From the cell containing the given text, extract its center point as (X, Y) coordinate. 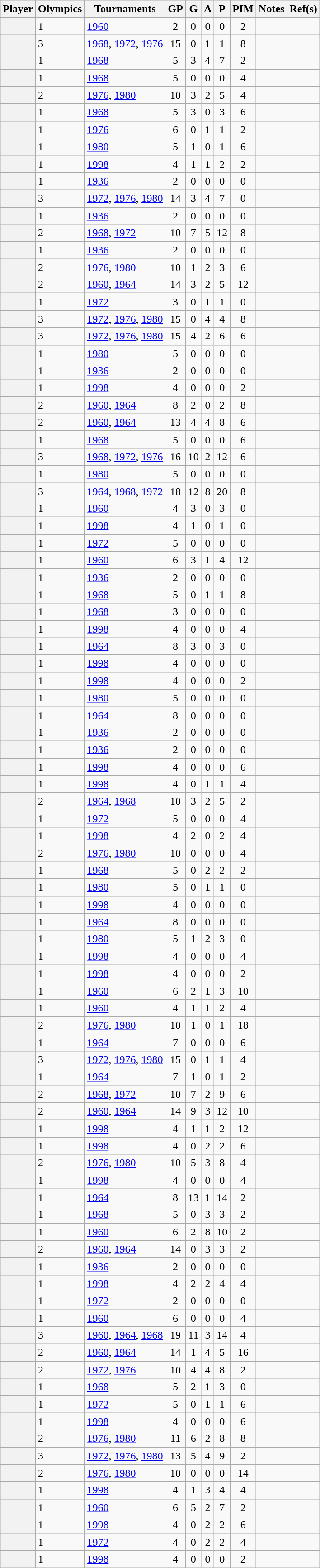
1960, 1964, 1968 (125, 1335)
1964, 1968 (125, 801)
20 (222, 491)
Notes (272, 9)
P (222, 9)
PIM (243, 9)
G (193, 9)
1972, 1976 (125, 1370)
Player (18, 9)
1964, 1968, 1972 (125, 491)
Olympics (60, 9)
Tournaments (125, 9)
1976 (125, 129)
GP (175, 9)
A (207, 9)
Ref(s) (303, 9)
19 (175, 1335)
